Return [x, y] of the center of cell containing provided text 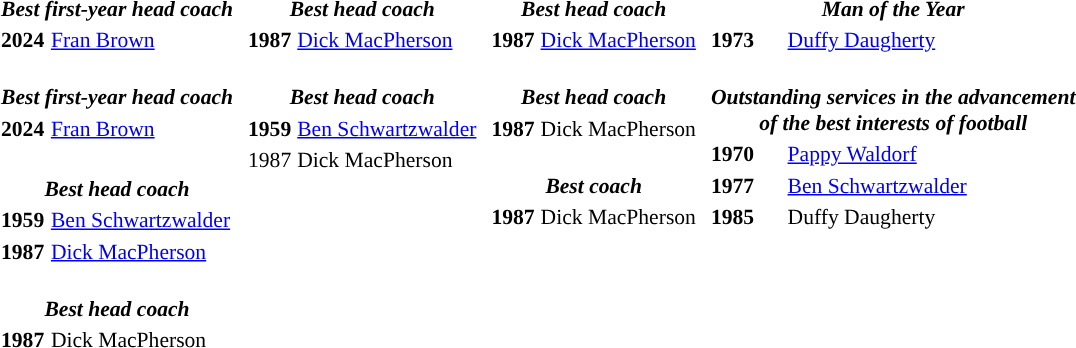
1970 [746, 154]
Best first-year head coach [118, 85]
Best coach [594, 173]
1973 [746, 40]
1977 [746, 186]
1985 [746, 217]
